Identify which cell holds the provided text, then report its (X, Y) central coordinate. 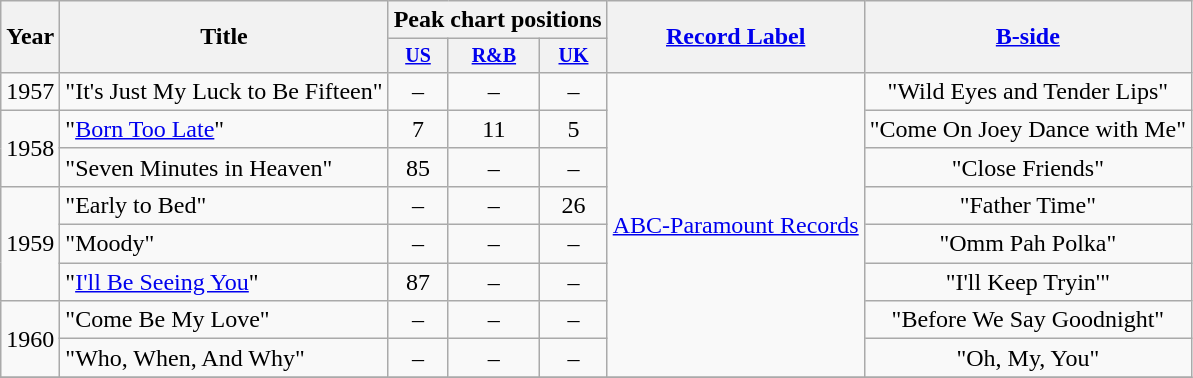
R&B (494, 56)
Year (30, 37)
7 (418, 129)
"Moody" (224, 244)
87 (418, 282)
Peak chart positions (498, 20)
Record Label (736, 37)
UK (574, 56)
"Seven Minutes in Heaven" (224, 167)
"Close Friends" (1028, 167)
1960 (30, 339)
"Who, When, And Why" (224, 358)
ABC-Paramount Records (736, 224)
US (418, 56)
85 (418, 167)
"I'll Keep Tryin'" (1028, 282)
"Omm Pah Polka" (1028, 244)
26 (574, 205)
"Before We Say Goodnight" (1028, 320)
"Come On Joey Dance with Me" (1028, 129)
Title (224, 37)
1959 (30, 243)
"Come Be My Love" (224, 320)
"Early to Bed" (224, 205)
"Father Time" (1028, 205)
"I'll Be Seeing You" (224, 282)
"Wild Eyes and Tender Lips" (1028, 91)
"Oh, My, You" (1028, 358)
5 (574, 129)
B-side (1028, 37)
11 (494, 129)
1957 (30, 91)
1958 (30, 148)
"Born Too Late" (224, 129)
"It's Just My Luck to Be Fifteen" (224, 91)
